Locate the cell with the specified text and output its (X, Y) center coordinate. 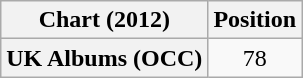
UK Albums (OCC) (104, 58)
Position (255, 20)
Chart (2012) (104, 20)
78 (255, 58)
